Locate the cell with the specified text and output its [X, Y] center coordinate. 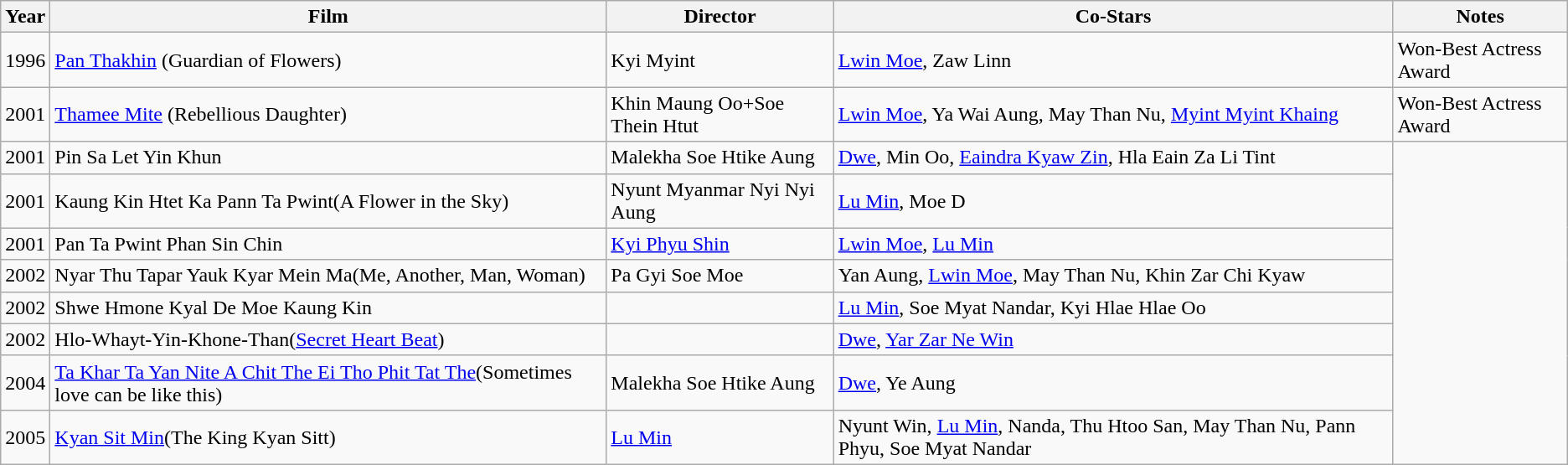
Pa Gyi Soe Moe [720, 276]
Dwe, Ye Aung [1113, 382]
Kyi Phyu Shin [720, 244]
2005 [25, 437]
Kyan Sit Min(The King Kyan Sitt) [328, 437]
Kyi Myint [720, 60]
Pin Sa Let Yin Khun [328, 158]
Hlo-Whayt-Yin-Khone-Than(Secret Heart Beat) [328, 339]
Nyar Thu Tapar Yauk Kyar Mein Ma(Me, Another, Man, Woman) [328, 276]
Lu Min [720, 437]
Dwe, Yar Zar Ne Win [1113, 339]
Year [25, 17]
Lwin Moe, Ya Wai Aung, May Than Nu, Myint Myint Khaing [1113, 114]
Nyunt Myanmar Nyi Nyi Aung [720, 201]
Nyunt Win, Lu Min, Nanda, Thu Htoo San, May Than Nu, Pann Phyu, Soe Myat Nandar [1113, 437]
Director [720, 17]
Pan Thakhin (Guardian of Flowers) [328, 60]
Film [328, 17]
Thamee Mite (Rebellious Daughter) [328, 114]
Kaung Kin Htet Ka Pann Ta Pwint(A Flower in the Sky) [328, 201]
Pan Ta Pwint Phan Sin Chin [328, 244]
Dwe, Min Oo, Eaindra Kyaw Zin, Hla Eain Za Li Tint [1113, 158]
Ta Khar Ta Yan Nite A Chit The Ei Tho Phit Tat The(Sometimes love can be like this) [328, 382]
Lu Min, Soe Myat Nandar, Kyi Hlae Hlae Oo [1113, 307]
Lwin Moe, Lu Min [1113, 244]
Shwe Hmone Kyal De Moe Kaung Kin [328, 307]
Yan Aung, Lwin Moe, May Than Nu, Khin Zar Chi Kyaw [1113, 276]
Notes [1480, 17]
2004 [25, 382]
Lu Min, Moe D [1113, 201]
1996 [25, 60]
Khin Maung Oo+Soe Thein Htut [720, 114]
Co-Stars [1113, 17]
Lwin Moe, Zaw Linn [1113, 60]
